Identify which cell holds the provided text, then report its [x, y] central coordinate. 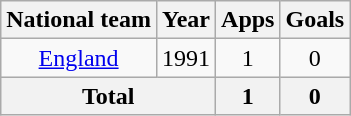
Year [186, 20]
England [79, 58]
National team [79, 20]
1991 [186, 58]
Apps [248, 20]
Goals [315, 20]
Total [108, 96]
